Capture the cell that displays the provided text and extract its [X, Y] central coordinate. 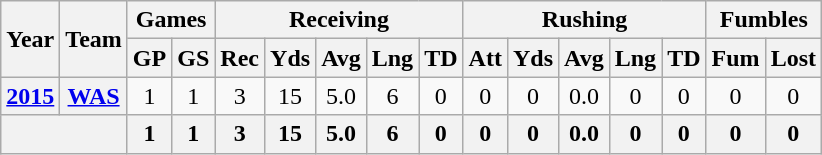
WAS [94, 96]
Rushing [584, 20]
2015 [30, 96]
Team [94, 39]
Games [170, 20]
GS [194, 58]
Year [30, 39]
Att [485, 58]
Fum [736, 58]
Lost [793, 58]
Receiving [339, 20]
Fumbles [764, 20]
GP [149, 58]
Rec [240, 58]
